Scan for the cell matching the given text and deliver its [x, y] coordinate at center. 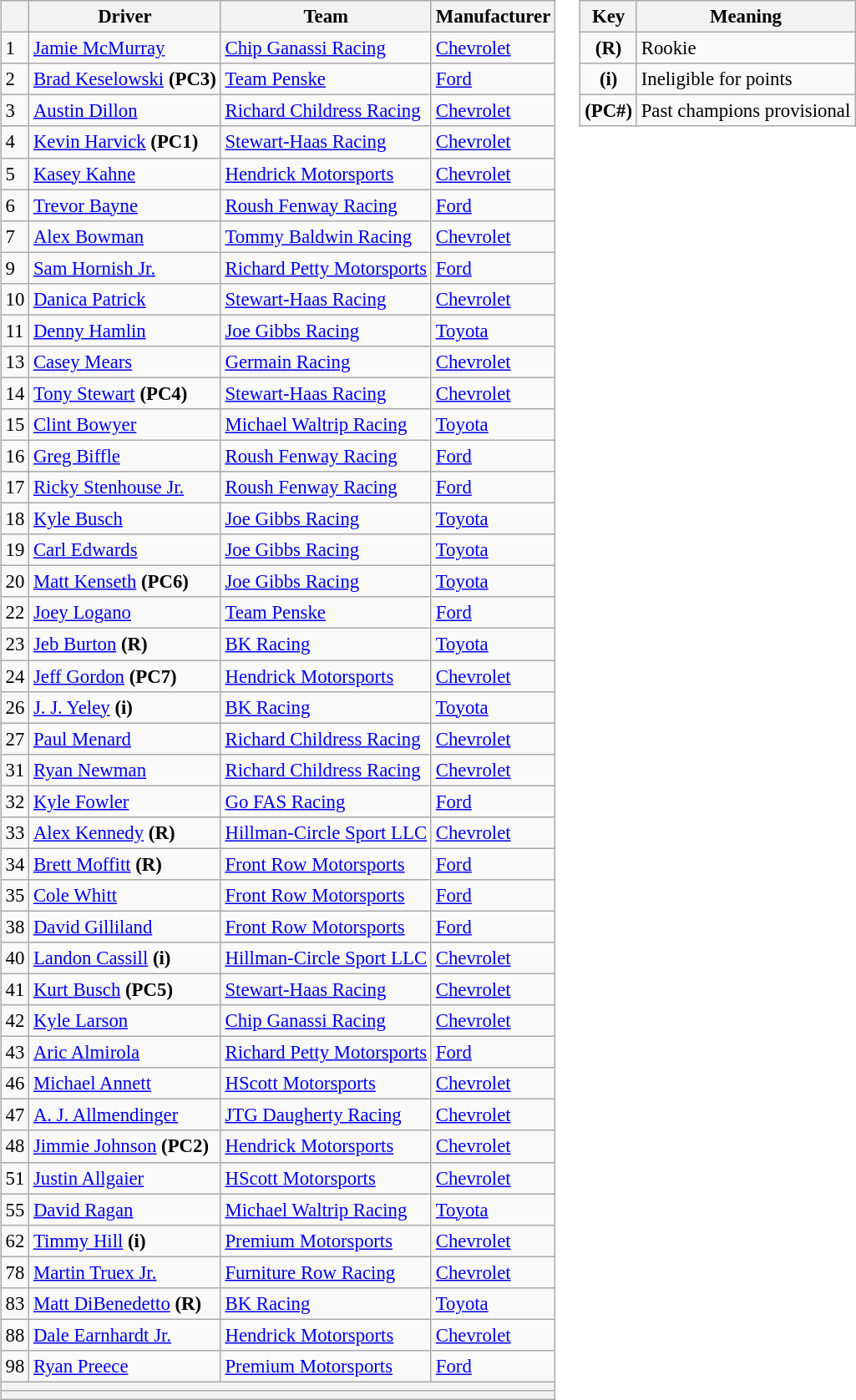
Furniture Row Racing [326, 1272]
Greg Biffle [125, 456]
31 [15, 770]
34 [15, 864]
15 [15, 425]
Brett Moffitt (R) [125, 864]
Tommy Baldwin Racing [326, 236]
Alex Bowman [125, 236]
33 [15, 832]
19 [15, 550]
Kasey Kahne [125, 174]
Key [609, 17]
4 [15, 142]
3 [15, 111]
J. J. Yeley (i) [125, 707]
Joey Logano [125, 613]
Tony Stewart (PC4) [125, 393]
Michael Annett [125, 1084]
13 [15, 362]
David Ragan [125, 1210]
Germain Racing [326, 362]
26 [15, 707]
Go FAS Racing [326, 801]
Jimmie Johnson (PC2) [125, 1146]
Clint Bowyer [125, 425]
Past champions provisional [745, 111]
Carl Edwards [125, 550]
Kyle Larson [125, 1021]
Aric Almirola [125, 1053]
7 [15, 236]
24 [15, 675]
22 [15, 613]
23 [15, 644]
Casey Mears [125, 362]
Denny Hamlin [125, 331]
JTG Daugherty Racing [326, 1115]
78 [15, 1272]
6 [15, 205]
47 [15, 1115]
(i) [609, 79]
A. J. Allmendinger [125, 1115]
Austin Dillon [125, 111]
32 [15, 801]
Jamie McMurray [125, 48]
10 [15, 299]
Ryan Preece [125, 1367]
Jeb Burton (R) [125, 644]
Matt DiBenedetto (R) [125, 1303]
Ricky Stenhouse Jr. [125, 488]
43 [15, 1053]
Driver [125, 17]
Trevor Bayne [125, 205]
20 [15, 582]
(PC#) [609, 111]
27 [15, 739]
Kurt Busch (PC5) [125, 989]
Rookie [745, 48]
14 [15, 393]
88 [15, 1335]
Kyle Fowler [125, 801]
51 [15, 1178]
Danica Patrick [125, 299]
Landon Cassill (i) [125, 958]
Kyle Busch [125, 519]
83 [15, 1303]
35 [15, 896]
Ryan Newman [125, 770]
Jeff Gordon (PC7) [125, 675]
2 [15, 79]
41 [15, 989]
38 [15, 927]
9 [15, 268]
42 [15, 1021]
17 [15, 488]
5 [15, 174]
Justin Allgaier [125, 1178]
Kevin Harvick (PC1) [125, 142]
55 [15, 1210]
Paul Menard [125, 739]
Meaning [745, 17]
Sam Hornish Jr. [125, 268]
Martin Truex Jr. [125, 1272]
Timmy Hill (i) [125, 1241]
Alex Kennedy (R) [125, 832]
48 [15, 1146]
16 [15, 456]
Ineligible for points [745, 79]
1 [15, 48]
46 [15, 1084]
62 [15, 1241]
18 [15, 519]
Matt Kenseth (PC6) [125, 582]
David Gilliland [125, 927]
11 [15, 331]
Team [326, 17]
Dale Earnhardt Jr. [125, 1335]
Brad Keselowski (PC3) [125, 79]
Manufacturer [493, 17]
40 [15, 958]
98 [15, 1367]
(R) [609, 48]
Cole Whitt [125, 896]
